Capture the cell that displays the provided text and extract its (x, y) central coordinate. 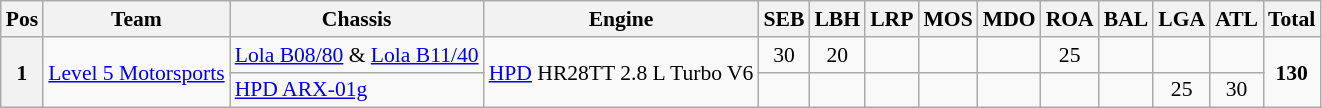
BAL (1126, 19)
20 (837, 55)
Lola B08/80 & Lola B11/40 (357, 55)
Pos (22, 19)
Team (136, 19)
ATL (1236, 19)
LGA (1182, 19)
Chassis (357, 19)
SEB (784, 19)
130 (1292, 72)
LBH (837, 19)
MOS (948, 19)
Level 5 Motorsports (136, 72)
MDO (1010, 19)
1 (22, 72)
Engine (622, 19)
HPD HR28TT 2.8 L Turbo V6 (622, 72)
ROA (1070, 19)
Total (1292, 19)
HPD ARX-01g (357, 90)
LRP (892, 19)
